Extract the [X, Y] coordinate from the center of the cell holding the provided text.  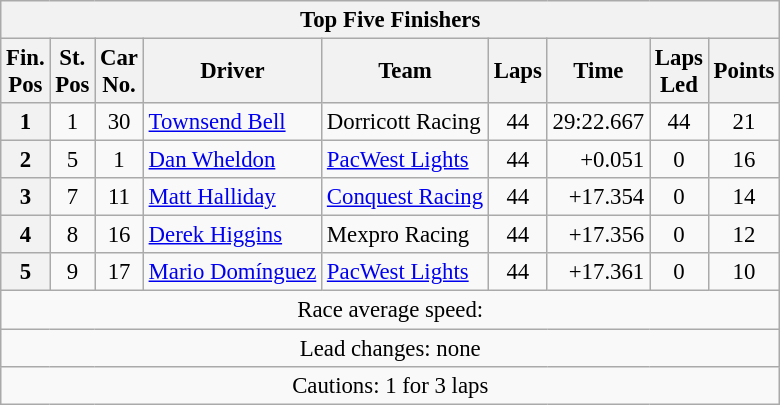
Team [406, 72]
Dorricott Racing [406, 122]
Top Five Finishers [390, 20]
+17.361 [598, 273]
CarNo. [120, 72]
12 [744, 235]
17 [120, 273]
10 [744, 273]
+17.356 [598, 235]
Race average speed: [390, 310]
Mexpro Racing [406, 235]
4 [26, 235]
Mario Domínguez [232, 273]
Driver [232, 72]
30 [120, 122]
29:22.667 [598, 122]
Time [598, 72]
Lead changes: none [390, 348]
Dan Wheldon [232, 160]
14 [744, 197]
21 [744, 122]
Fin.Pos [26, 72]
7 [72, 197]
8 [72, 235]
LapsLed [680, 72]
11 [120, 197]
Cautions: 1 for 3 laps [390, 385]
3 [26, 197]
+17.354 [598, 197]
9 [72, 273]
Points [744, 72]
St.Pos [72, 72]
Derek Higgins [232, 235]
Townsend Bell [232, 122]
Laps [518, 72]
2 [26, 160]
+0.051 [598, 160]
Matt Halliday [232, 197]
Conquest Racing [406, 197]
